Scan for the cell matching the given text and deliver its (X, Y) coordinate at center. 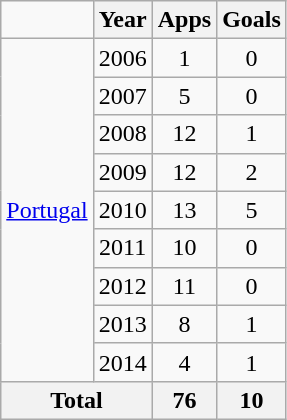
2008 (122, 134)
Year (122, 20)
Apps (184, 20)
13 (184, 210)
2007 (122, 96)
Portugal (47, 210)
2012 (122, 286)
2009 (122, 172)
2010 (122, 210)
2013 (122, 324)
2006 (122, 58)
8 (184, 324)
2 (252, 172)
Goals (252, 20)
4 (184, 362)
Total (76, 400)
76 (184, 400)
11 (184, 286)
2011 (122, 248)
2014 (122, 362)
